Scan for the cell matching the given text and deliver its [x, y] coordinate at center. 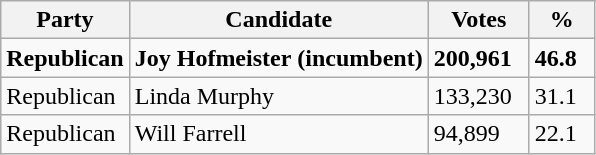
22.1 [562, 134]
Votes [478, 20]
Candidate [278, 20]
200,961 [478, 58]
% [562, 20]
46.8 [562, 58]
Linda Murphy [278, 96]
Party [65, 20]
133,230 [478, 96]
94,899 [478, 134]
Joy Hofmeister (incumbent) [278, 58]
Will Farrell [278, 134]
31.1 [562, 96]
